Scan for the cell matching the given text and deliver its [X, Y] coordinate at center. 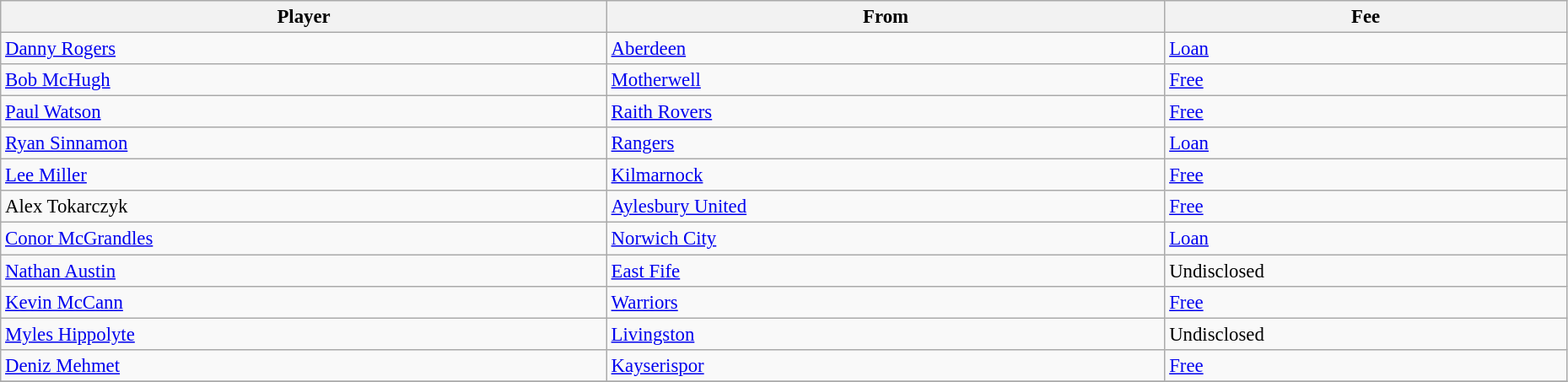
Lee Miller [304, 175]
Raith Rovers [886, 112]
East Fife [886, 271]
Conor McGrandles [304, 239]
Deniz Mehmet [304, 365]
Nathan Austin [304, 271]
Kevin McCann [304, 302]
Motherwell [886, 80]
From [886, 17]
Norwich City [886, 239]
Aylesbury United [886, 207]
Bob McHugh [304, 80]
Aberdeen [886, 49]
Myles Hippolyte [304, 334]
Alex Tokarczyk [304, 207]
Fee [1366, 17]
Rangers [886, 143]
Kilmarnock [886, 175]
Ryan Sinnamon [304, 143]
Kayserispor [886, 365]
Livingston [886, 334]
Player [304, 17]
Warriors [886, 302]
Danny Rogers [304, 49]
Paul Watson [304, 112]
